Determine the [X, Y] coordinate at the center of the cell enclosing the given text.  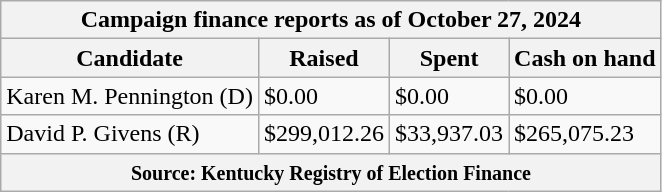
David P. Givens (R) [130, 134]
Candidate [130, 58]
$299,012.26 [324, 134]
Karen M. Pennington (D) [130, 96]
Campaign finance reports as of October 27, 2024 [331, 20]
Source: Kentucky Registry of Election Finance [331, 172]
Spent [450, 58]
Raised [324, 58]
$265,075.23 [585, 134]
Cash on hand [585, 58]
$33,937.03 [450, 134]
